Locate the cell with the specified text and output its (x, y) center coordinate. 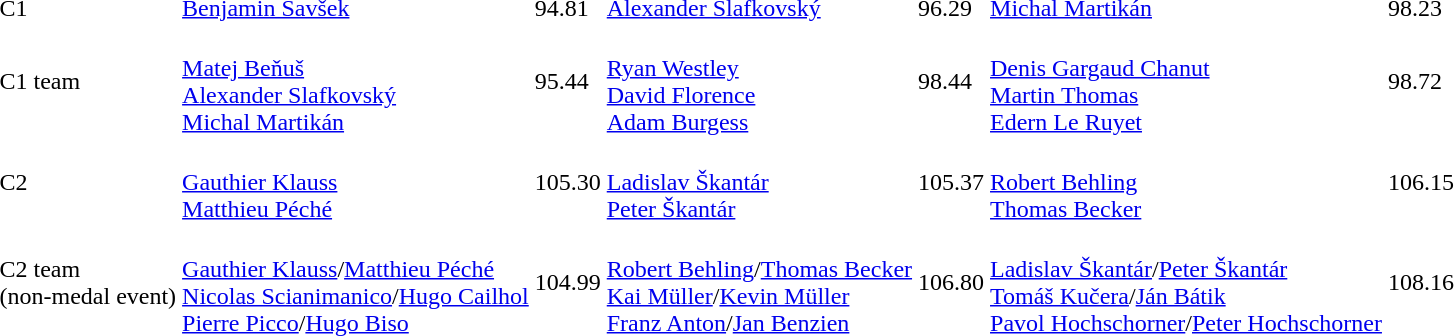
Denis Gargaud ChanutMartin ThomasEdern Le Ruyet (1186, 82)
105.37 (952, 182)
Ryan WestleyDavid FlorenceAdam Burgess (759, 82)
95.44 (568, 82)
Ladislav ŠkantárPeter Škantár (759, 182)
Matej BeňušAlexander SlafkovskýMichal Martikán (356, 82)
Robert BehlingThomas Becker (1186, 182)
Gauthier KlaussMatthieu Péché (356, 182)
105.30 (568, 182)
98.44 (952, 82)
